Determine the [X, Y] coordinate at the center of the cell enclosing the given text.  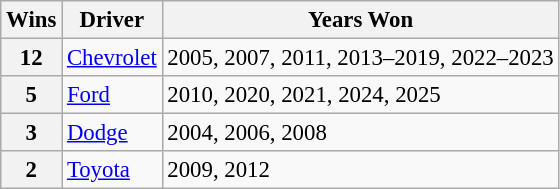
Chevrolet [112, 58]
2005, 2007, 2011, 2013–2019, 2022–2023 [360, 58]
5 [32, 95]
Toyota [112, 170]
2010, 2020, 2021, 2024, 2025 [360, 95]
3 [32, 133]
Years Won [360, 20]
12 [32, 58]
2004, 2006, 2008 [360, 133]
Wins [32, 20]
Ford [112, 95]
2 [32, 170]
2009, 2012 [360, 170]
Dodge [112, 133]
Driver [112, 20]
